Find where the given text appears and provide that cell's center as [X, Y] coordinate. 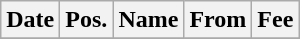
Date [30, 20]
Fee [276, 20]
From [218, 20]
Name [148, 20]
Pos. [86, 20]
